For the text-containing cell, return its midpoint in [x, y] coordinate format. 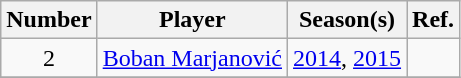
Player [192, 20]
Boban Marjanović [192, 58]
2014, 2015 [348, 58]
2 [49, 58]
Ref. [434, 20]
Season(s) [348, 20]
Number [49, 20]
